Scan for the cell matching the given text and deliver its (X, Y) coordinate at center. 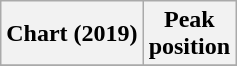
Chart (2019) (72, 34)
Peakposition (189, 34)
